Return (X, Y) of the center of cell containing provided text 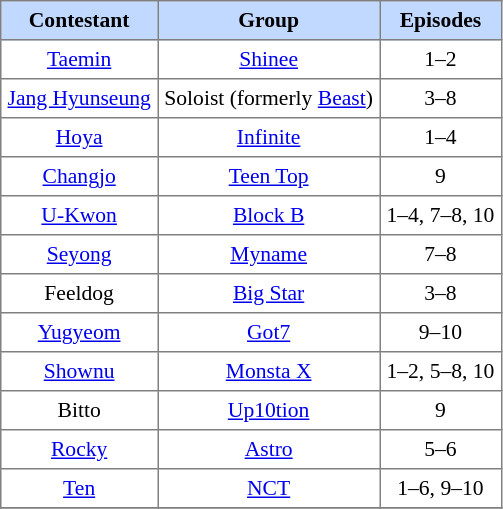
Got7 (269, 332)
Seyong (80, 254)
Feeldog (80, 294)
Contestant (80, 20)
NCT (269, 488)
Shinee (269, 60)
Rocky (80, 450)
Ten (80, 488)
Hoya (80, 138)
1–4 (440, 138)
Bitto (80, 410)
Monsta X (269, 372)
Changjo (80, 176)
Group (269, 20)
7–8 (440, 254)
Infinite (269, 138)
Astro (269, 450)
Teen Top (269, 176)
Myname (269, 254)
1–2 (440, 60)
5–6 (440, 450)
9–10 (440, 332)
1–4, 7–8, 10 (440, 216)
Jang Hyunseung (80, 98)
Soloist (formerly Beast) (269, 98)
Big Star (269, 294)
U-Kwon (80, 216)
Yugyeom (80, 332)
Shownu (80, 372)
Taemin (80, 60)
Block B (269, 216)
Episodes (440, 20)
Up10tion (269, 410)
1–6, 9–10 (440, 488)
1–2, 5–8, 10 (440, 372)
